Locate the cell with the specified text and output its [X, Y] center coordinate. 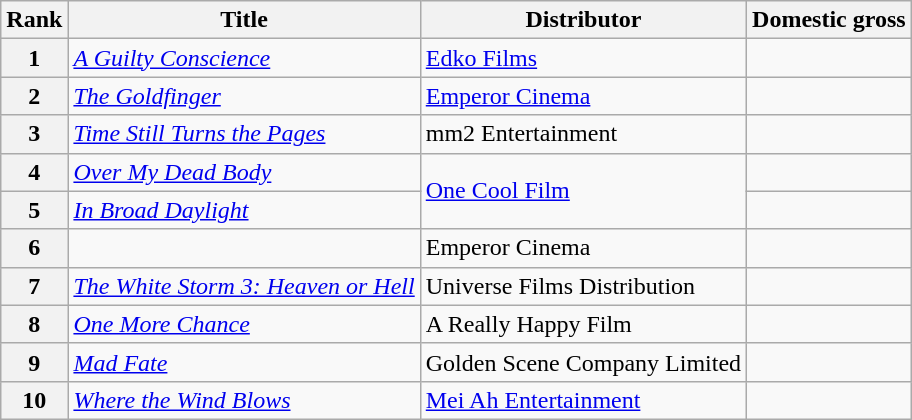
Title [244, 20]
mm2 Entertainment [583, 134]
2 [34, 96]
Mei Ah Entertainment [583, 400]
Rank [34, 20]
Time Still Turns the Pages [244, 134]
One More Chance [244, 324]
A Guilty Conscience [244, 58]
Over My Dead Body [244, 172]
5 [34, 210]
1 [34, 58]
9 [34, 362]
The Goldfinger [244, 96]
Golden Scene Company Limited [583, 362]
8 [34, 324]
6 [34, 248]
Distributor [583, 20]
Where the Wind Blows [244, 400]
4 [34, 172]
In Broad Daylight [244, 210]
The White Storm 3: Heaven or Hell [244, 286]
Mad Fate [244, 362]
Universe Films Distribution [583, 286]
10 [34, 400]
Domestic gross [830, 20]
3 [34, 134]
7 [34, 286]
Edko Films [583, 58]
A Really Happy Film [583, 324]
One Cool Film [583, 191]
